Find where the given text appears and provide that cell's center as [x, y] coordinate. 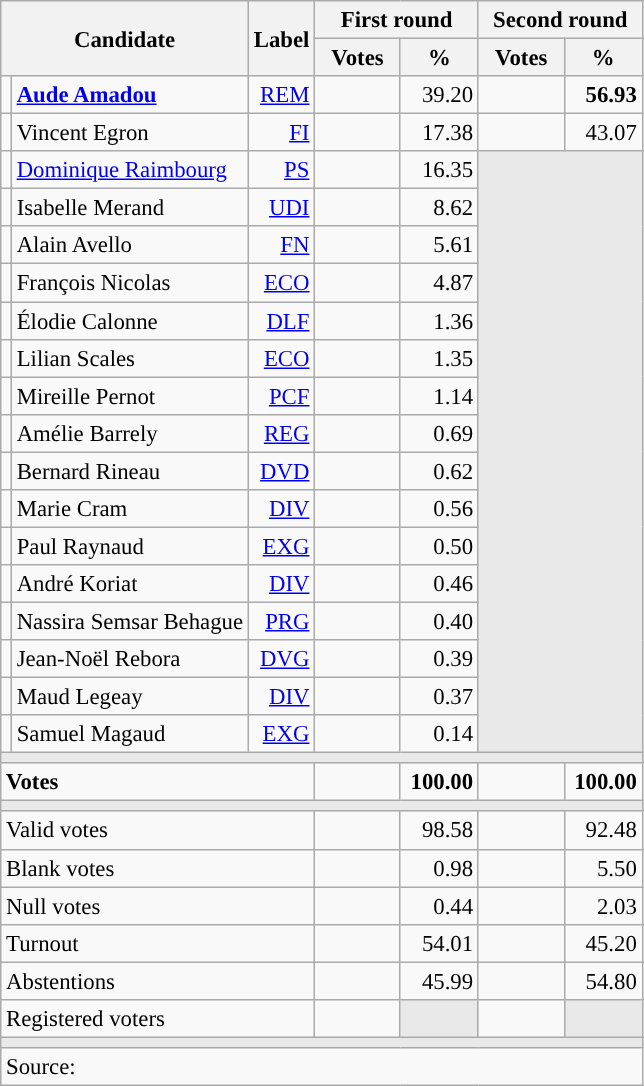
Mireille Pernot [130, 396]
Dominique Raimbourg [130, 170]
1.36 [439, 321]
Second round [560, 20]
Isabelle Merand [130, 208]
François Nicolas [130, 283]
FN [281, 245]
Source: [322, 1067]
45.20 [603, 943]
54.80 [603, 981]
16.35 [439, 170]
92.48 [603, 831]
0.37 [439, 697]
0.46 [439, 584]
0.44 [439, 906]
Turnout [158, 943]
Label [281, 38]
Maud Legeay [130, 697]
Blank votes [158, 868]
17.38 [439, 133]
Lilian Scales [130, 358]
0.98 [439, 868]
0.69 [439, 433]
98.58 [439, 831]
Abstentions [158, 981]
Candidate [125, 38]
UDI [281, 208]
PRG [281, 621]
2.03 [603, 906]
FI [281, 133]
56.93 [603, 95]
1.35 [439, 358]
Valid votes [158, 831]
0.14 [439, 734]
Null votes [158, 906]
0.62 [439, 471]
45.99 [439, 981]
5.61 [439, 245]
Élodie Calonne [130, 321]
Aude Amadou [130, 95]
Bernard Rineau [130, 471]
REG [281, 433]
0.40 [439, 621]
Samuel Magaud [130, 734]
PCF [281, 396]
DLF [281, 321]
First round [397, 20]
REM [281, 95]
Vincent Egron [130, 133]
43.07 [603, 133]
39.20 [439, 95]
Amélie Barrely [130, 433]
0.39 [439, 659]
1.14 [439, 396]
4.87 [439, 283]
5.50 [603, 868]
0.50 [439, 546]
Alain Avello [130, 245]
DVG [281, 659]
André Koriat [130, 584]
PS [281, 170]
Registered voters [158, 1019]
54.01 [439, 943]
Marie Cram [130, 509]
Jean-Noël Rebora [130, 659]
DVD [281, 471]
8.62 [439, 208]
0.56 [439, 509]
Nassira Semsar Behague [130, 621]
Paul Raynaud [130, 546]
